Locate the cell with the specified text and output its [X, Y] center coordinate. 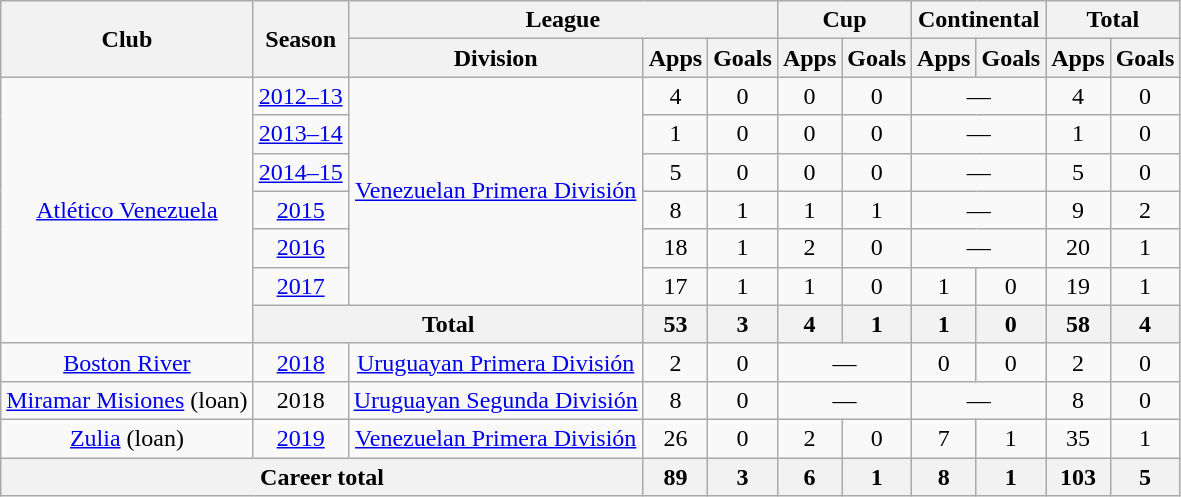
2017 [300, 286]
Season [300, 39]
2019 [300, 438]
58 [1078, 324]
Club [127, 39]
9 [1078, 210]
League [562, 20]
53 [675, 324]
89 [675, 477]
26 [675, 438]
Miramar Misiones (loan) [127, 400]
Uruguayan Primera División [496, 362]
Uruguayan Segunda División [496, 400]
Continental [979, 20]
Cup [844, 20]
7 [944, 438]
2014–15 [300, 172]
103 [1078, 477]
Boston River [127, 362]
Atlético Venezuela [127, 210]
2015 [300, 210]
6 [809, 477]
2012–13 [300, 96]
19 [1078, 286]
Career total [322, 477]
35 [1078, 438]
18 [675, 248]
Zulia (loan) [127, 438]
2016 [300, 248]
17 [675, 286]
20 [1078, 248]
Division [496, 58]
2013–14 [300, 134]
